Extract the (X, Y) coordinate from the center of the cell holding the provided text.  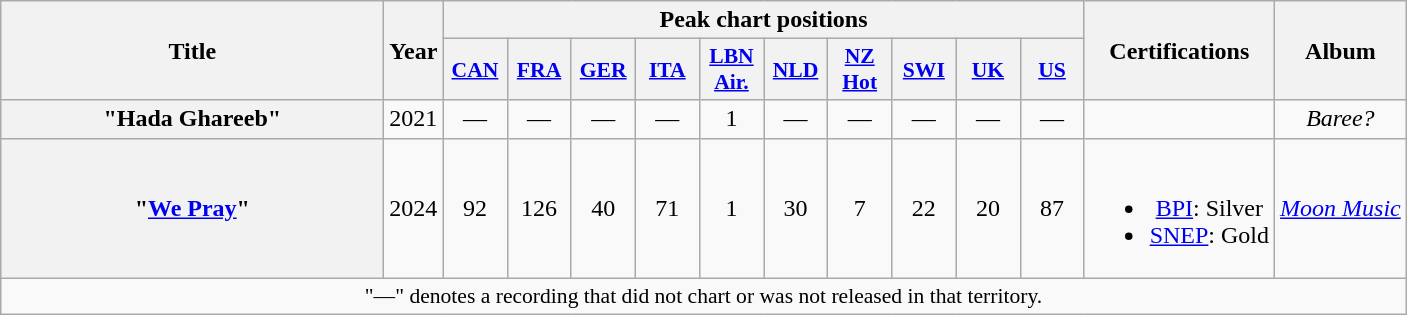
BPI: SilverSNEP: Gold (1179, 208)
ITA (667, 70)
"Hada Ghareeb" (192, 119)
FRA (539, 70)
Baree? (1341, 119)
Title (192, 50)
87 (1052, 208)
30 (796, 208)
US (1052, 70)
NZHot (860, 70)
2024 (414, 208)
Peak chart positions (764, 20)
92 (475, 208)
SWI (924, 70)
Album (1341, 50)
NLD (796, 70)
"We Pray" (192, 208)
22 (924, 208)
GER (603, 70)
LBNAir. (731, 70)
Certifications (1179, 50)
CAN (475, 70)
UK (988, 70)
126 (539, 208)
40 (603, 208)
2021 (414, 119)
"—" denotes a recording that did not chart or was not released in that territory. (704, 296)
20 (988, 208)
71 (667, 208)
Year (414, 50)
7 (860, 208)
Moon Music (1341, 208)
